Output the [X, Y] coordinate of the center of the cell containing the given text.  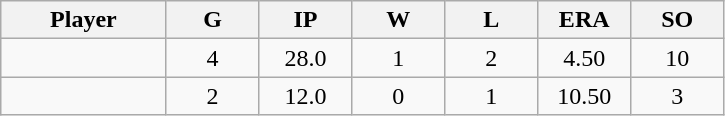
L [492, 20]
G [212, 20]
28.0 [306, 58]
3 [678, 96]
4 [212, 58]
Player [84, 20]
IP [306, 20]
10.50 [584, 96]
12.0 [306, 96]
10 [678, 58]
0 [398, 96]
W [398, 20]
SO [678, 20]
4.50 [584, 58]
ERA [584, 20]
